For the text-containing cell, return its midpoint in [X, Y] coordinate format. 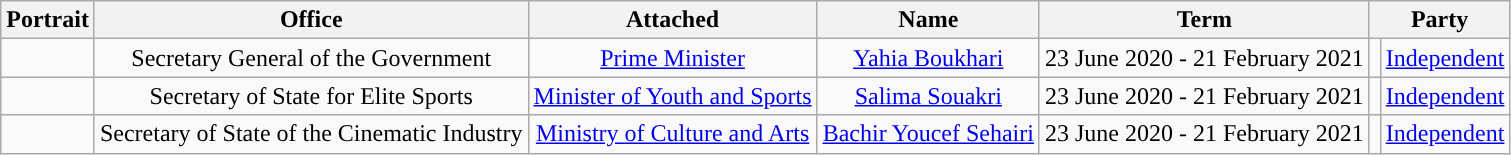
Party [1440, 20]
Secretary General of the Government [311, 58]
Bachir Youcef Sehairi [928, 134]
Salima Souakri [928, 96]
Portrait [48, 20]
Prime Minister [672, 58]
Secretary of State of the Cinematic Industry [311, 134]
Attached [672, 20]
Name [928, 20]
Ministry of Culture and Arts [672, 134]
Yahia Boukhari [928, 58]
Secretary of State for Elite Sports [311, 96]
Minister of Youth and Sports [672, 96]
Term [1204, 20]
Office [311, 20]
